Search for the cell housing the specified text and yield its (X, Y) center coordinate. 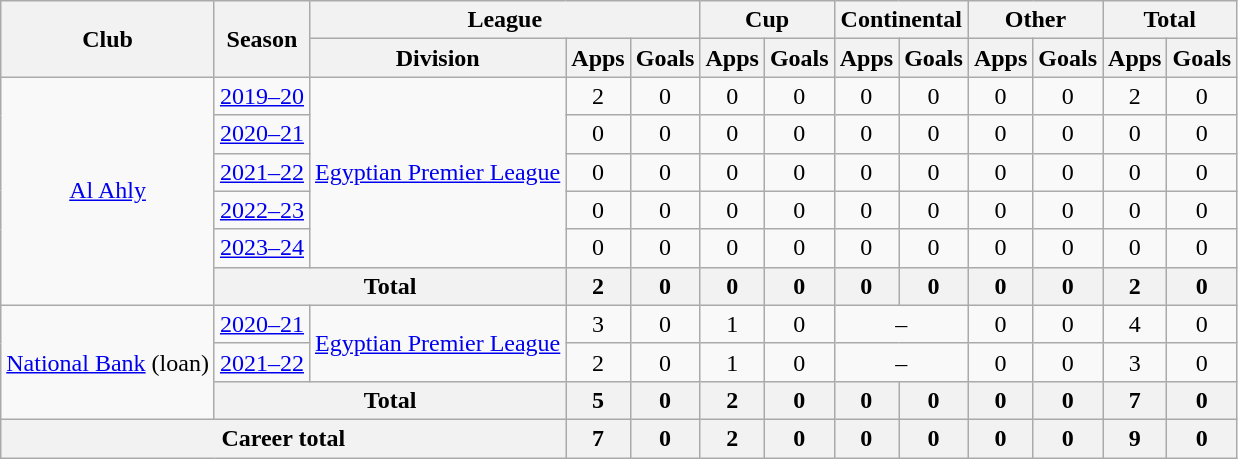
League (504, 20)
Cup (767, 20)
Other (1035, 20)
Club (108, 39)
Season (262, 39)
Career total (284, 438)
5 (598, 400)
2019–20 (262, 96)
National Bank (loan) (108, 362)
4 (1135, 324)
2023–24 (262, 248)
Division (437, 58)
2022–23 (262, 210)
9 (1135, 438)
Al Ahly (108, 191)
Continental (901, 20)
